Identify which cell holds the provided text, then report its [X, Y] central coordinate. 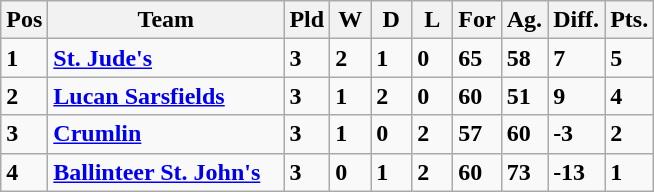
St. Jude's [166, 58]
Pts. [630, 20]
7 [576, 58]
W [350, 20]
58 [524, 58]
Pos [24, 20]
9 [576, 96]
5 [630, 58]
Pld [307, 20]
51 [524, 96]
57 [477, 134]
-3 [576, 134]
Diff. [576, 20]
For [477, 20]
L [432, 20]
-13 [576, 172]
D [392, 20]
Ag. [524, 20]
73 [524, 172]
Lucan Sarsfields [166, 96]
Ballinteer St. John's [166, 172]
Crumlin [166, 134]
Team [166, 20]
65 [477, 58]
